Output the [x, y] coordinate of the center of the cell containing the given text.  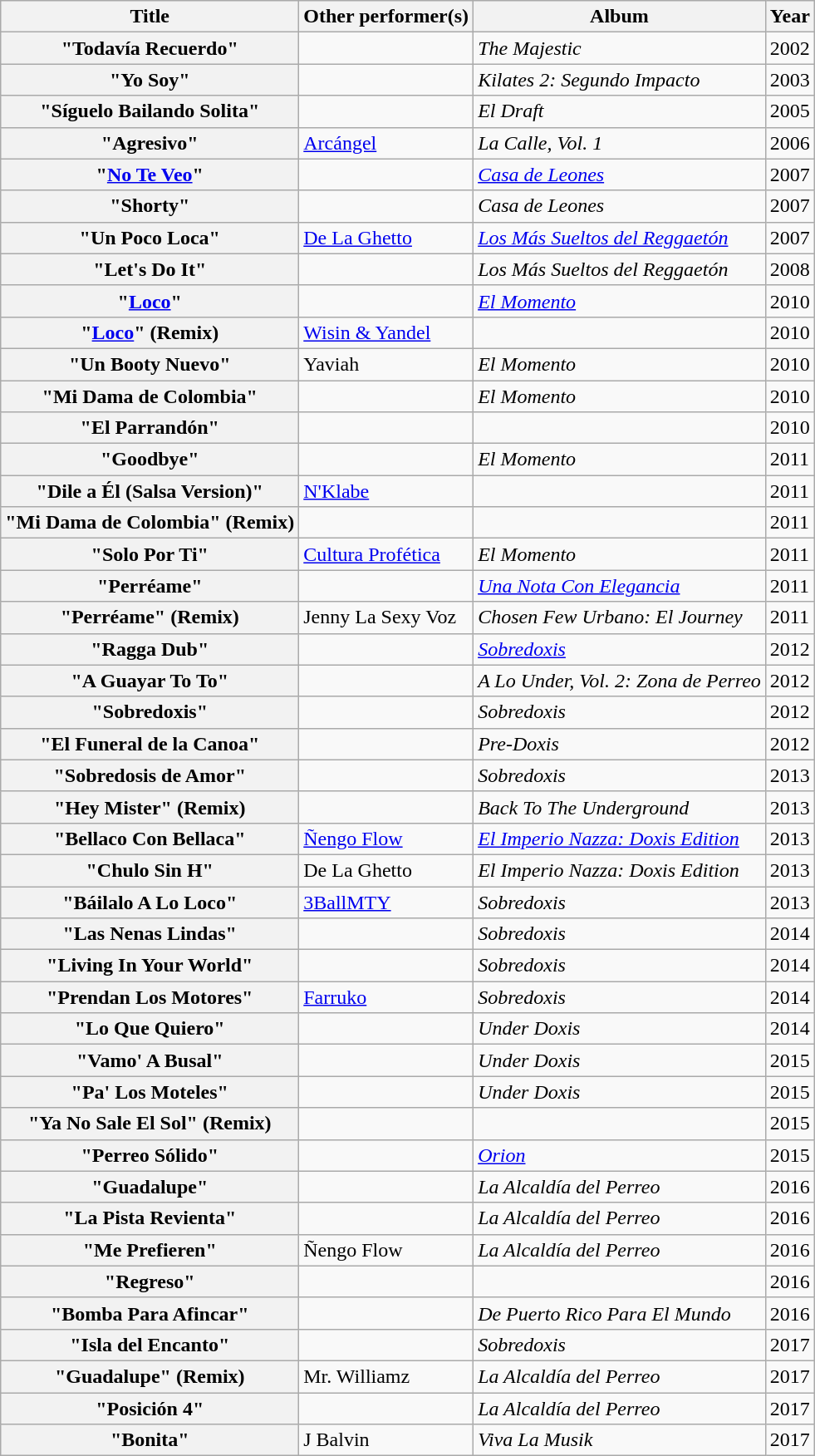
Arcángel [386, 143]
N'Klabe [386, 491]
"Síguelo Bailando Solita" [150, 111]
"Regreso" [150, 1281]
Orion [620, 1155]
"Vamo' A Busal" [150, 1060]
"Mi Dama de Colombia" (Remix) [150, 523]
"Shorty" [150, 206]
2005 [789, 111]
Pre-Doxis [620, 744]
"Loco" [150, 301]
"Pa' Los Moteles" [150, 1092]
"Hey Mister" (Remix) [150, 807]
"Guadalupe" (Remix) [150, 1376]
"Un Booty Nuevo" [150, 364]
Mr. Williamz [386, 1376]
De Puerto Rico Para El Mundo [620, 1313]
Yaviah [386, 364]
"Perréame" [150, 586]
"Sobredosis de Amor" [150, 775]
"Isla del Encanto" [150, 1345]
"Bellaco Con Bellaca" [150, 839]
"Goodbye" [150, 460]
2002 [789, 48]
"A Guayar To To" [150, 681]
"La Pista Revienta" [150, 1218]
"Bonita" [150, 1440]
La Calle, Vol. 1 [620, 143]
"Ya No Sale El Sol" (Remix) [150, 1124]
Other performer(s) [386, 17]
Chosen Few Urbano: El Journey [620, 617]
"El Funeral de la Canoa" [150, 744]
Title [150, 17]
J Balvin [386, 1440]
"Bomba Para Afincar" [150, 1313]
The Majestic [620, 48]
"Un Poco Loca" [150, 238]
Year [789, 17]
"Perreo Sólido" [150, 1155]
"Yo Soy" [150, 80]
A Lo Under, Vol. 2: Zona de Perreo [620, 681]
"Dile a Él (Salsa Version)" [150, 491]
Wisin & Yandel [386, 332]
"Lo Que Quiero" [150, 1029]
"Agresivo" [150, 143]
"Chulo Sin H" [150, 870]
Viva La Musik [620, 1440]
Back To The Underground [620, 807]
"Ragga Dub" [150, 649]
"Las Nenas Lindas" [150, 934]
"Prendan Los Motores" [150, 997]
"Mi Dama de Colombia" [150, 396]
"No Te Veo" [150, 175]
"Báilalo A Lo Loco" [150, 902]
3BallMTY [386, 902]
2006 [789, 143]
"Living In Your World" [150, 966]
2003 [789, 80]
"Todavía Recuerdo" [150, 48]
Una Nota Con Elegancia [620, 586]
El Draft [620, 111]
"Loco" (Remix) [150, 332]
"Posición 4" [150, 1409]
"Me Prefieren" [150, 1250]
2008 [789, 269]
Kilates 2: Segundo Impacto [620, 80]
"Perréame" (Remix) [150, 617]
Album [620, 17]
"El Parrandón" [150, 428]
Farruko [386, 997]
Jenny La Sexy Voz [386, 617]
"Solo Por Ti" [150, 554]
"Sobredoxis" [150, 712]
"Guadalupe" [150, 1187]
Cultura Profética [386, 554]
"Let's Do It" [150, 269]
